Output the (x, y) coordinate of the center of the cell containing the given text.  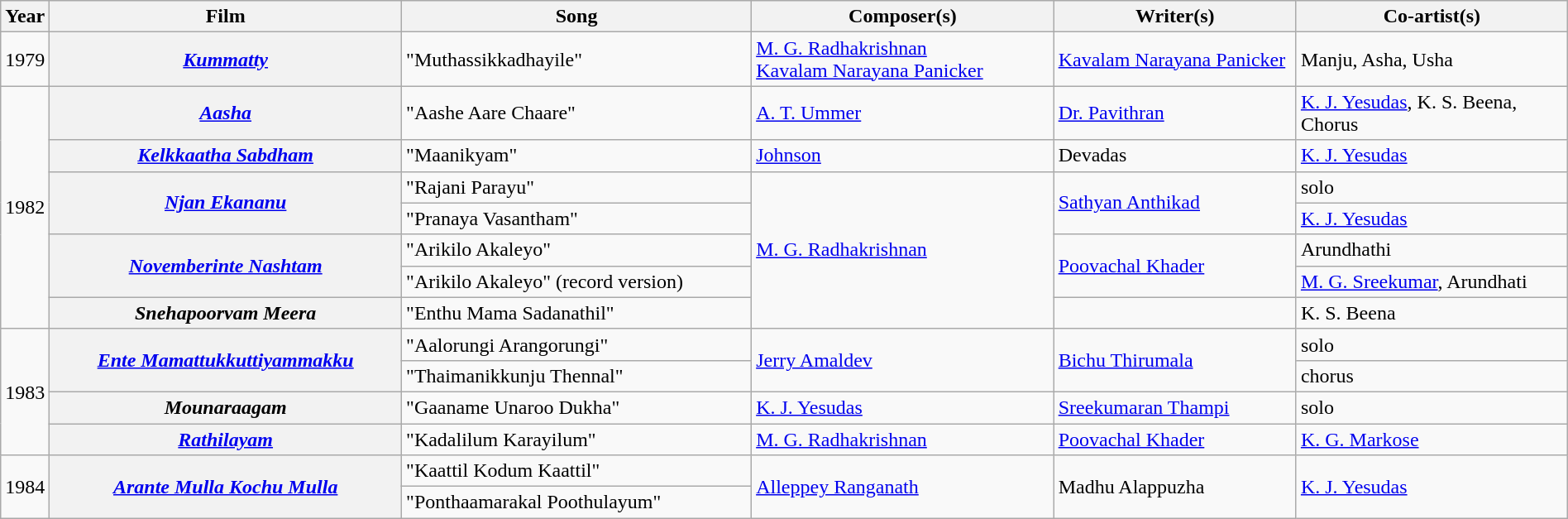
"Gaaname Unaroo Dukha" (577, 407)
Rathilayam (226, 440)
Sathyan Anthikad (1174, 203)
K. G. Markose (1432, 440)
"Kadalilum Karayilum" (577, 440)
Ente Mamattukkuttiyammakku (226, 360)
"Pranaya Vasantham" (577, 219)
"Arikilo Akaleyo" (record version) (577, 281)
Film (226, 17)
Njan Ekananu (226, 203)
Kelkkaatha Sabdham (226, 156)
Mounaraagam (226, 407)
"Kaattil Kodum Kaattil" (577, 471)
Johnson (903, 156)
"Thaimanikkunju Thennal" (577, 376)
M. G. Radhakrishnan Kavalam Narayana Panicker (903, 60)
Jerry Amaldev (903, 360)
Writer(s) (1174, 17)
"Maanikyam" (577, 156)
1979 (25, 60)
"Arikilo Akaleyo" (577, 250)
Kummatty (226, 60)
Devadas (1174, 156)
K. S. Beena (1432, 313)
Aasha (226, 113)
Alleppey Ranganath (903, 487)
Co-artist(s) (1432, 17)
"Aalorungi Arangorungi" (577, 344)
A. T. Ummer (903, 113)
Song (577, 17)
chorus (1432, 376)
Kavalam Narayana Panicker (1174, 60)
Arundhathi (1432, 250)
Madhu Alappuzha (1174, 487)
Year (25, 17)
1983 (25, 392)
K. J. Yesudas, K. S. Beena, Chorus (1432, 113)
Novemberinte Nashtam (226, 266)
Bichu Thirumala (1174, 360)
Dr. Pavithran (1174, 113)
"Ponthaamarakal Poothulayum" (577, 502)
Snehapoorvam Meera (226, 313)
1982 (25, 207)
Manju, Asha, Usha (1432, 60)
"Aashe Aare Chaare" (577, 113)
Composer(s) (903, 17)
"Enthu Mama Sadanathil" (577, 313)
"Muthassikkadhayile" (577, 60)
Arante Mulla Kochu Mulla (226, 487)
Sreekumaran Thampi (1174, 407)
"Rajani Parayu" (577, 187)
M. G. Sreekumar, Arundhati (1432, 281)
1984 (25, 487)
